From the cell containing the given text, extract its center point as (X, Y) coordinate. 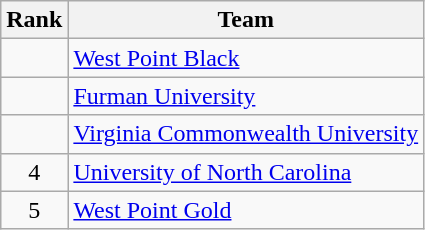
Virginia Commonwealth University (246, 134)
University of North Carolina (246, 172)
Team (246, 20)
West Point Gold (246, 210)
Furman University (246, 96)
5 (34, 210)
4 (34, 172)
West Point Black (246, 58)
Rank (34, 20)
